Return the (X, Y) coordinate for the center point of the cell that contains the specified text.  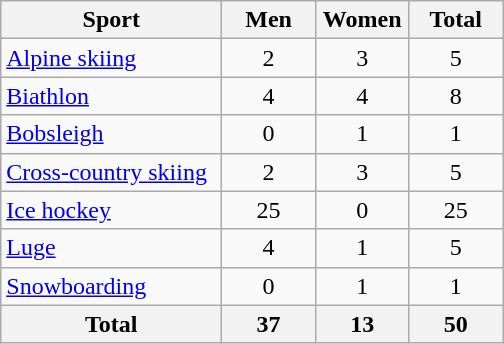
50 (456, 324)
Women (362, 20)
Biathlon (112, 96)
Luge (112, 248)
Ice hockey (112, 210)
Alpine skiing (112, 58)
8 (456, 96)
Snowboarding (112, 286)
Men (269, 20)
Cross-country skiing (112, 172)
Sport (112, 20)
37 (269, 324)
13 (362, 324)
Bobsleigh (112, 134)
